Return the [X, Y] coordinate for the center point of the cell that contains the specified text.  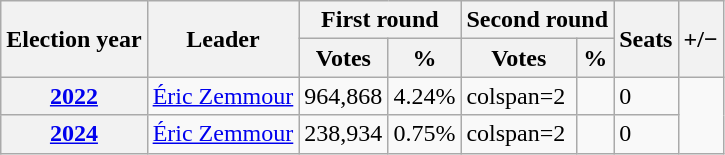
+/− [700, 39]
2022 [74, 96]
Second round [538, 20]
Leader [223, 39]
2024 [74, 134]
0.75% [424, 134]
964,868 [344, 96]
4.24% [424, 96]
Seats [646, 39]
238,934 [344, 134]
Election year [74, 39]
First round [380, 20]
